Identify which cell holds the provided text, then report its [x, y] central coordinate. 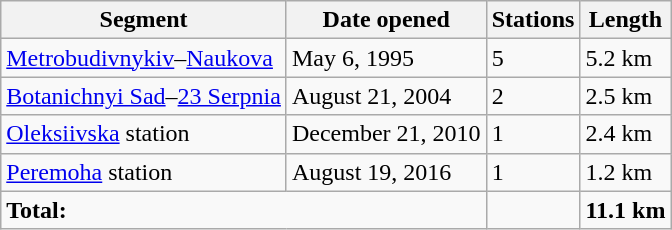
Botanichnyi Sad–23 Serpnia [144, 96]
August 21, 2004 [386, 96]
May 6, 1995 [386, 58]
5 [533, 58]
Segment [144, 20]
August 19, 2016 [386, 172]
2.5 km [626, 96]
Peremoha station [144, 172]
Total: [244, 210]
1.2 km [626, 172]
Oleksiivska station [144, 134]
Date opened [386, 20]
Stations [533, 20]
Length [626, 20]
Metrobudivnykiv–Naukova [144, 58]
December 21, 2010 [386, 134]
5.2 km [626, 58]
11.1 km [626, 210]
2.4 km [626, 134]
2 [533, 96]
